Capture the cell that displays the provided text and extract its (X, Y) central coordinate. 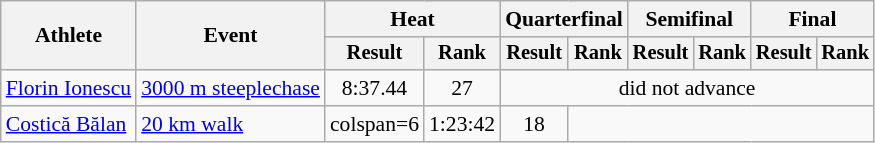
Costică Bălan (68, 124)
Heat (412, 19)
Semifinal (690, 19)
18 (534, 124)
Event (230, 36)
27 (462, 88)
Quarterfinal (564, 19)
Athlete (68, 36)
Final (812, 19)
3000 m steeplechase (230, 88)
colspan=6 (374, 124)
8:37.44 (374, 88)
Florin Ionescu (68, 88)
1:23:42 (462, 124)
did not advance (687, 88)
20 km walk (230, 124)
